For the text-containing cell, return its midpoint in [x, y] coordinate format. 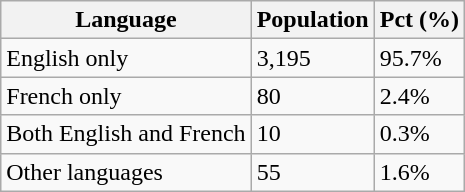
Both English and French [126, 134]
Language [126, 20]
95.7% [419, 58]
0.3% [419, 134]
French only [126, 96]
2.4% [419, 96]
Other languages [126, 172]
Pct (%) [419, 20]
55 [312, 172]
Population [312, 20]
10 [312, 134]
English only [126, 58]
3,195 [312, 58]
1.6% [419, 172]
80 [312, 96]
